Identify which cell holds the provided text, then report its (x, y) central coordinate. 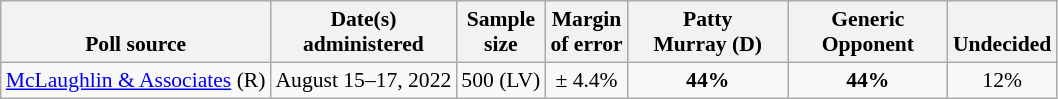
McLaughlin & Associates (R) (136, 80)
GenericOpponent (868, 32)
Poll source (136, 32)
PattyMurray (D) (708, 32)
Undecided (1002, 32)
500 (LV) (500, 80)
Samplesize (500, 32)
August 15–17, 2022 (363, 80)
12% (1002, 80)
Marginof error (586, 32)
Date(s)administered (363, 32)
± 4.4% (586, 80)
